From the cell containing the given text, extract its center point as [X, Y] coordinate. 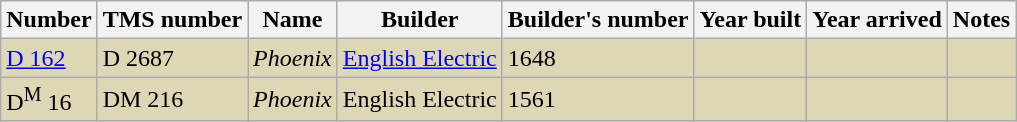
DM 16 [49, 100]
Notes [981, 20]
1561 [598, 100]
TMS number [172, 20]
1648 [598, 58]
DM 216 [172, 100]
Year built [750, 20]
Builder [420, 20]
Year arrived [878, 20]
Name [293, 20]
D 162 [49, 58]
D 2687 [172, 58]
Builder's number [598, 20]
Number [49, 20]
